Return [x, y] of the center of cell containing provided text 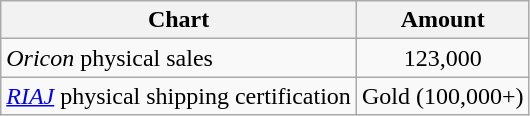
Oricon physical sales [179, 58]
Amount [442, 20]
Chart [179, 20]
RIAJ physical shipping certification [179, 96]
Gold (100,000+) [442, 96]
123,000 [442, 58]
